Determine the (X, Y) coordinate at the center of the cell enclosing the given text.  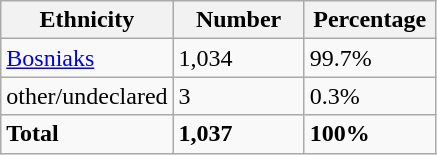
Bosniaks (87, 58)
1,034 (238, 58)
1,037 (238, 134)
0.3% (370, 96)
Ethnicity (87, 20)
99.7% (370, 58)
Number (238, 20)
Percentage (370, 20)
Total (87, 134)
other/undeclared (87, 96)
100% (370, 134)
3 (238, 96)
